Output the [x, y] coordinate of the center of the cell containing the given text.  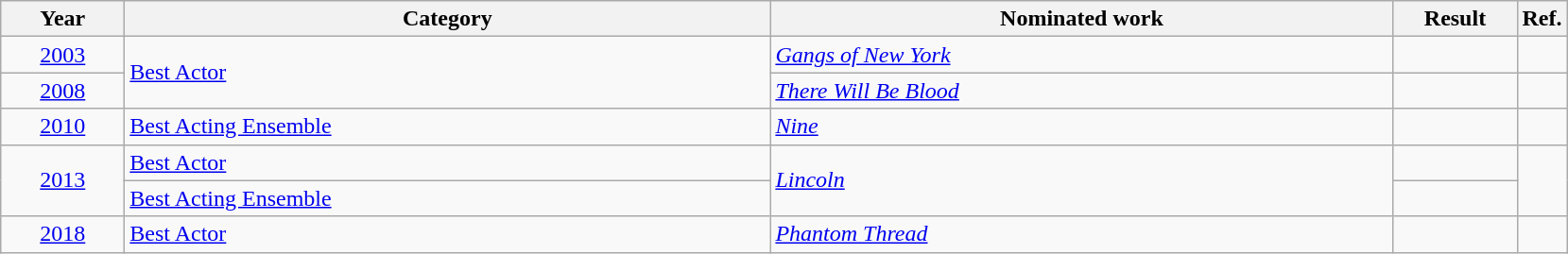
2018 [62, 234]
Result [1456, 19]
2003 [62, 55]
Lincoln [1081, 180]
Gangs of New York [1081, 55]
2013 [62, 180]
Year [62, 19]
Category [448, 19]
Nine [1081, 127]
2010 [62, 127]
Nominated work [1081, 19]
2008 [62, 91]
Ref. [1542, 19]
There Will Be Blood [1081, 91]
Phantom Thread [1081, 234]
